Locate the cell with the specified text and output its [X, Y] center coordinate. 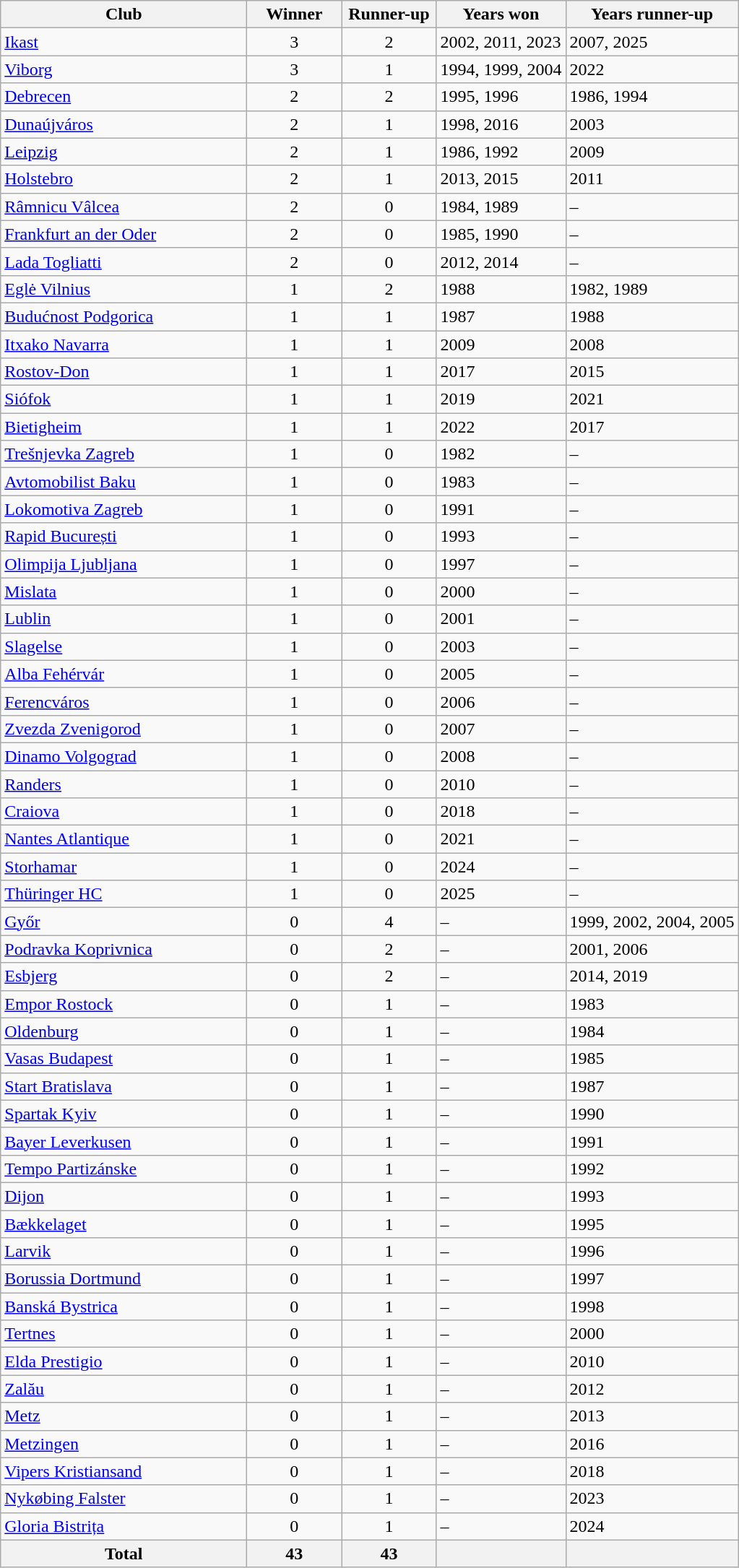
Ikast [124, 42]
Râmnicu Vâlcea [124, 207]
Mislata [124, 592]
Gloria Bistrița [124, 1526]
Lokomotiva Zagreb [124, 509]
Oldenburg [124, 1031]
2001 [501, 619]
Lublin [124, 619]
1986, 1992 [501, 152]
Dijon [124, 1196]
2013 [652, 1416]
Metzingen [124, 1444]
Total [124, 1554]
Rostov-Don [124, 372]
Nantes Atlantique [124, 839]
1985 [652, 1059]
Trešnjevka Zagreb [124, 454]
2012, 2014 [501, 261]
Larvik [124, 1252]
Bækkelaget [124, 1224]
Győr [124, 922]
Club [124, 14]
2015 [652, 372]
Banská Bystrica [124, 1307]
2005 [501, 674]
1995 [652, 1224]
Itxako Navarra [124, 345]
Bietigheim [124, 427]
Siófok [124, 399]
Avtomobilist Baku [124, 482]
Dinamo Volgograd [124, 756]
Metz [124, 1416]
Start Bratislava [124, 1086]
Ferencváros [124, 701]
2023 [652, 1499]
Tertnes [124, 1334]
Dunaújváros [124, 124]
2007 [501, 729]
1994, 1999, 2004 [501, 69]
Slagelse [124, 646]
2007, 2025 [652, 42]
Eglė Vilnius [124, 289]
Runner-up [389, 14]
Bayer Leverkusen [124, 1141]
1990 [652, 1114]
Storhamar [124, 867]
Olimpija Ljubljana [124, 564]
4 [389, 922]
Zvezda Zvenigorod [124, 729]
Zalău [124, 1389]
2019 [501, 399]
Tempo Partizánske [124, 1169]
Spartak Kyiv [124, 1114]
1984 [652, 1031]
Randers [124, 784]
1999, 2002, 2004, 2005 [652, 922]
Borussia Dortmund [124, 1279]
Thüringer HC [124, 894]
Frankfurt an der Oder [124, 234]
2025 [501, 894]
Vasas Budapest [124, 1059]
Nykøbing Falster [124, 1499]
2001, 2006 [652, 949]
Podravka Koprivnica [124, 949]
1982 [501, 454]
1985, 1990 [501, 234]
2002, 2011, 2023 [501, 42]
Elda Prestigio [124, 1361]
Vipers Kristiansand [124, 1471]
Empor Rostock [124, 1004]
2014, 2019 [652, 976]
2013, 2015 [501, 179]
1996 [652, 1252]
1984, 1989 [501, 207]
Lada Togliatti [124, 261]
Leipzig [124, 152]
2006 [501, 701]
Debrecen [124, 97]
Esbjerg [124, 976]
Alba Fehérvár [124, 674]
Years runner-up [652, 14]
1998, 2016 [501, 124]
1995, 1996 [501, 97]
Craiova [124, 812]
Winner [295, 14]
2011 [652, 179]
Viborg [124, 69]
Holstebro [124, 179]
Budućnost Podgorica [124, 316]
Rapid București [124, 537]
1998 [652, 1307]
Years won [501, 14]
2012 [652, 1389]
1992 [652, 1169]
1982, 1989 [652, 289]
1986, 1994 [652, 97]
2016 [652, 1444]
